Find where the given text appears and provide that cell's center as [X, Y] coordinate. 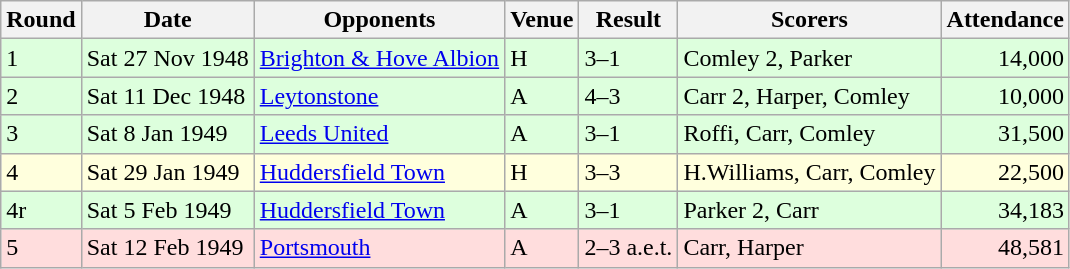
Sat 5 Feb 1949 [168, 210]
34,183 [1005, 210]
Parker 2, Carr [810, 210]
10,000 [1005, 96]
22,500 [1005, 172]
2 [41, 96]
5 [41, 248]
Brighton & Hove Albion [379, 58]
Result [628, 20]
Sat 11 Dec 1948 [168, 96]
Sat 8 Jan 1949 [168, 134]
Date [168, 20]
31,500 [1005, 134]
3 [41, 134]
Venue [542, 20]
Leeds United [379, 134]
4r [41, 210]
Portsmouth [379, 248]
3–3 [628, 172]
Attendance [1005, 20]
H.Williams, Carr, Comley [810, 172]
Sat 29 Jan 1949 [168, 172]
Opponents [379, 20]
Leytonstone [379, 96]
Roffi, Carr, Comley [810, 134]
4 [41, 172]
48,581 [1005, 248]
Sat 27 Nov 1948 [168, 58]
Sat 12 Feb 1949 [168, 248]
Carr 2, Harper, Comley [810, 96]
Scorers [810, 20]
4–3 [628, 96]
1 [41, 58]
Comley 2, Parker [810, 58]
Carr, Harper [810, 248]
2–3 a.e.t. [628, 248]
14,000 [1005, 58]
Round [41, 20]
